Identify which cell holds the provided text, then report its [X, Y] central coordinate. 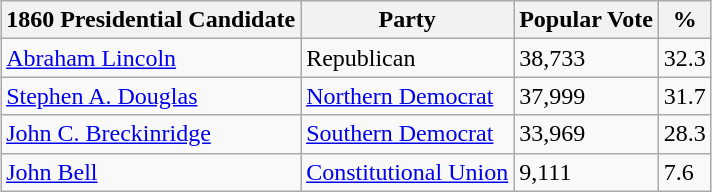
Republican [408, 58]
38,733 [586, 58]
1860 Presidential Candidate [151, 20]
Abraham Lincoln [151, 58]
33,969 [586, 134]
Southern Democrat [408, 134]
37,999 [586, 96]
7.6 [684, 172]
Northern Democrat [408, 96]
32.3 [684, 58]
Popular Vote [586, 20]
Party [408, 20]
9,111 [586, 172]
Stephen A. Douglas [151, 96]
31.7 [684, 96]
28.3 [684, 134]
John Bell [151, 172]
John C. Breckinridge [151, 134]
Constitutional Union [408, 172]
% [684, 20]
